Pinpoint the cell where the given text exists, returning its (x, y) midpoint coordinate. 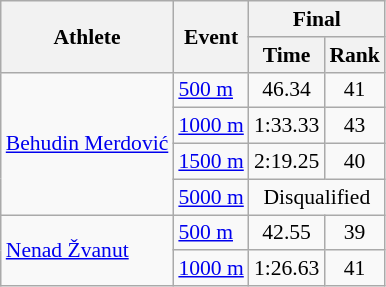
Event (210, 36)
Final (317, 19)
Rank (354, 55)
43 (354, 126)
1:33.33 (286, 126)
Time (286, 55)
39 (354, 233)
Athlete (88, 36)
46.34 (286, 90)
5000 m (210, 197)
42.55 (286, 233)
2:19.25 (286, 162)
Behudin Merdović (88, 143)
1:26.63 (286, 269)
1500 m (210, 162)
Nenad Žvanut (88, 250)
Disqualified (317, 197)
40 (354, 162)
